Determine the (x, y) coordinate at the center of the cell enclosing the given text.  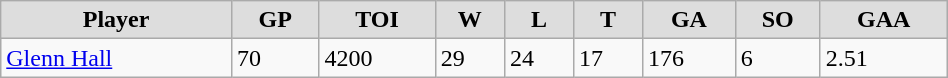
Player (116, 20)
176 (690, 58)
70 (274, 58)
4200 (377, 58)
24 (538, 58)
TOI (377, 20)
T (608, 20)
6 (778, 58)
L (538, 20)
SO (778, 20)
2.51 (884, 58)
W (470, 20)
Glenn Hall (116, 58)
29 (470, 58)
17 (608, 58)
GA (690, 20)
GP (274, 20)
GAA (884, 20)
